Scan for the cell matching the given text and deliver its [x, y] coordinate at center. 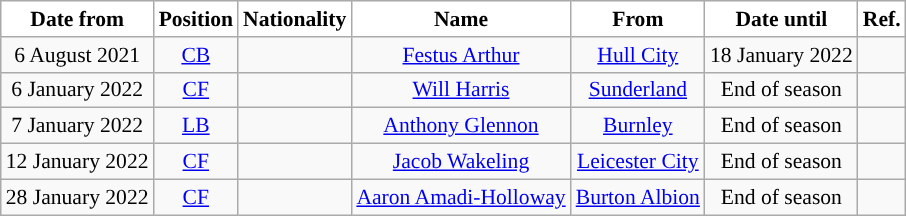
Sunderland [638, 90]
Will Harris [460, 90]
18 January 2022 [782, 55]
28 January 2022 [78, 197]
Anthony Glennon [460, 126]
7 January 2022 [78, 126]
Position [196, 19]
Leicester City [638, 162]
Aaron Amadi-Holloway [460, 197]
Jacob Wakeling [460, 162]
12 January 2022 [78, 162]
Hull City [638, 55]
Burnley [638, 126]
Date until [782, 19]
CB [196, 55]
6 August 2021 [78, 55]
LB [196, 126]
6 January 2022 [78, 90]
Ref. [882, 19]
Date from [78, 19]
Nationality [294, 19]
Burton Albion [638, 197]
Name [460, 19]
From [638, 19]
Festus Arthur [460, 55]
